Capture the cell that displays the provided text and extract its (X, Y) central coordinate. 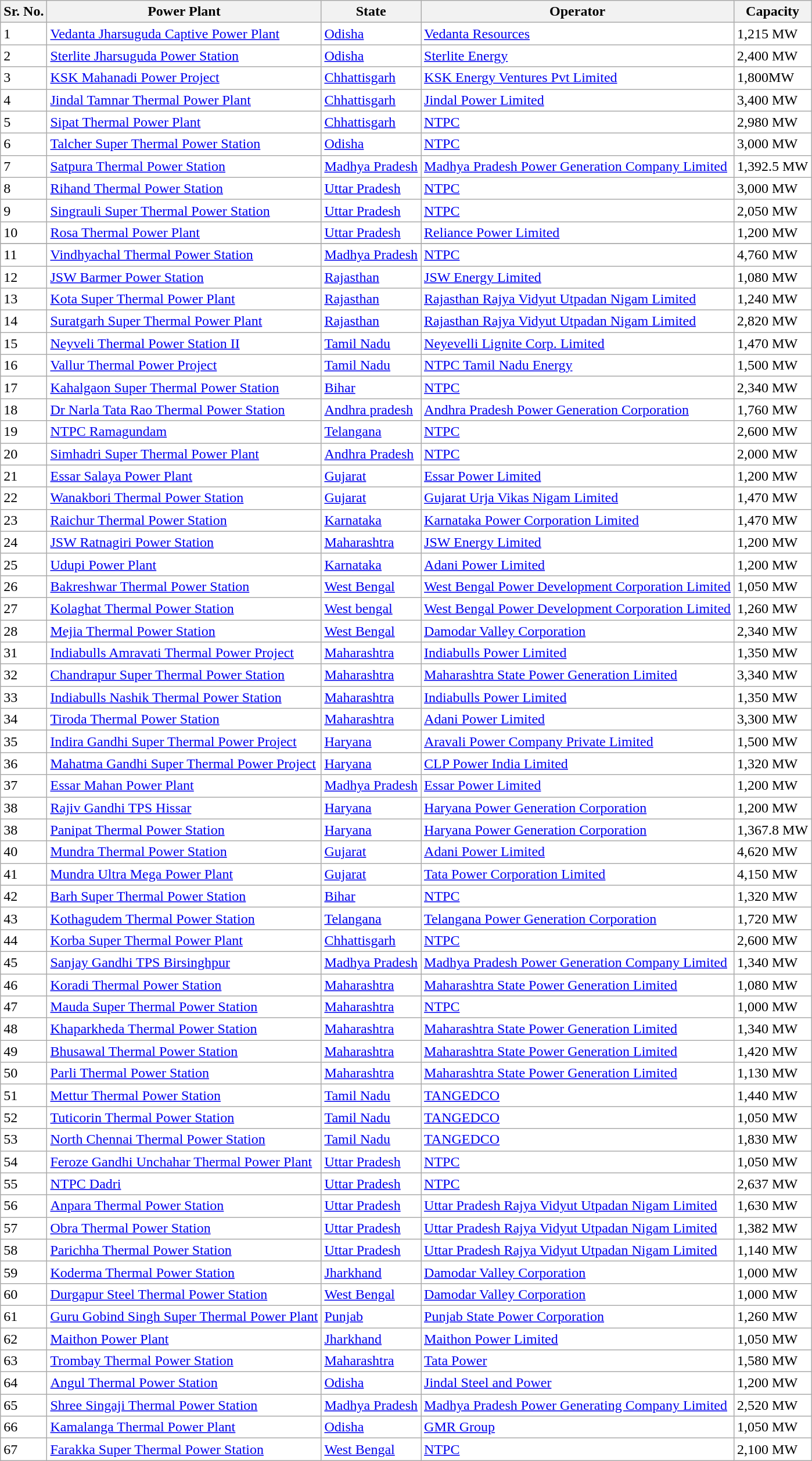
43 (24, 918)
26 (24, 586)
1,630 MW (773, 1206)
47 (24, 1007)
Rajiv Gandhi TPS Hissar (184, 808)
54 (24, 1162)
27 (24, 608)
Udupi Power Plant (184, 564)
49 (24, 1051)
25 (24, 564)
22 (24, 498)
13 (24, 299)
59 (24, 1272)
Parichha Thermal Power Station (184, 1250)
45 (24, 962)
24 (24, 542)
3,340 MW (773, 675)
Wanakbori Thermal Power Station (184, 498)
NTPC Dadri (184, 1184)
Vedanta Jharsuguda Captive Power Plant (184, 34)
Operator (577, 12)
Dr Narla Tata Rao Thermal Power Station (184, 410)
Koderma Thermal Power Station (184, 1272)
Maithon Power Plant (184, 1338)
6 (24, 144)
Korba Super Thermal Power Plant (184, 940)
51 (24, 1095)
Andhra Pradesh Power Generation Corporation (577, 410)
KSK Mahanadi Power Project (184, 78)
36 (24, 764)
Neyveli Thermal Power Station II (184, 343)
34 (24, 719)
JSW Barmer Power Station (184, 277)
14 (24, 321)
52 (24, 1118)
Mettur Thermal Power Station (184, 1095)
31 (24, 653)
4,620 MW (773, 852)
Guru Gobind Singh Super Thermal Power Plant (184, 1316)
Tiroda Thermal Power Station (184, 719)
Mahatma Gandhi Super Thermal Power Project (184, 764)
Vedanta Resources (577, 34)
28 (24, 631)
19 (24, 432)
1,382 MW (773, 1228)
KSK Energy Ventures Pvt Limited (577, 78)
Punjab State Power Corporation (577, 1316)
Reliance Power Limited (577, 232)
2,980 MW (773, 122)
53 (24, 1140)
42 (24, 896)
48 (24, 1029)
Kamalanga Thermal Power Plant (184, 1427)
62 (24, 1338)
40 (24, 852)
61 (24, 1316)
1,580 MW (773, 1361)
Kothagudem Thermal Power Station (184, 918)
32 (24, 675)
2,637 MW (773, 1184)
CLP Power India Limited (577, 764)
Kolaghat Thermal Power Station (184, 608)
7 (24, 166)
Essar Salaya Power Plant (184, 476)
Sterlite Jharsuguda Power Station (184, 56)
3,300 MW (773, 719)
35 (24, 742)
21 (24, 476)
Jindal Steel and Power (577, 1383)
West bengal (371, 608)
3 (24, 78)
Durgapur Steel Thermal Power Station (184, 1294)
Angul Thermal Power Station (184, 1383)
64 (24, 1383)
Kahalgaon Super Thermal Power Station (184, 388)
8 (24, 188)
GMR Group (577, 1427)
23 (24, 520)
Obra Thermal Power Station (184, 1228)
Jindal Power Limited (577, 100)
Indiabulls Nashik Thermal Power Station (184, 697)
1 (24, 34)
44 (24, 940)
Simhadri Super Thermal Power Plant (184, 454)
Sterlite Energy (577, 56)
11 (24, 255)
1,800MW (773, 78)
Mundra Ultra Mega Power Plant (184, 874)
1,240 MW (773, 299)
State (371, 12)
18 (24, 410)
Rihand Thermal Power Station (184, 188)
10 (24, 232)
37 (24, 786)
9 (24, 210)
Rosa Thermal Power Plant (184, 232)
Trombay Thermal Power Station (184, 1361)
2,100 MW (773, 1449)
Andhra Pradesh (371, 454)
55 (24, 1184)
Capacity (773, 12)
Chandrapur Super Thermal Power Station (184, 675)
4 (24, 100)
2,050 MW (773, 210)
33 (24, 697)
Telangana Power Generation Corporation (577, 918)
Parli Thermal Power Station (184, 1073)
4,150 MW (773, 874)
5 (24, 122)
20 (24, 454)
Anpara Thermal Power Station (184, 1206)
67 (24, 1449)
1,130 MW (773, 1073)
Sr. No. (24, 12)
NTPC Tamil Nadu Energy (577, 366)
60 (24, 1294)
North Chennai Thermal Power Station (184, 1140)
Mejia Thermal Power Station (184, 631)
Aravali Power Company Private Limited (577, 742)
66 (24, 1427)
Satpura Thermal Power Station (184, 166)
1,367.8 MW (773, 830)
Karnataka Power Corporation Limited (577, 520)
17 (24, 388)
Bakreshwar Thermal Power Station (184, 586)
56 (24, 1206)
4,760 MW (773, 255)
Shree Singaji Thermal Power Station (184, 1405)
Tata Power (577, 1361)
Khaparkheda Thermal Power Station (184, 1029)
1,720 MW (773, 918)
Indiabulls Amravati Thermal Power Project (184, 653)
Essar Mahan Power Plant (184, 786)
Bhusawal Thermal Power Station (184, 1051)
Tata Power Corporation Limited (577, 874)
16 (24, 366)
Suratgarh Super Thermal Power Plant (184, 321)
1,760 MW (773, 410)
46 (24, 985)
2,820 MW (773, 321)
Barh Super Thermal Power Station (184, 896)
Feroze Gandhi Unchahar Thermal Power Plant (184, 1162)
Sipat Thermal Power Plant (184, 122)
2,520 MW (773, 1405)
JSW Ratnagiri Power Station (184, 542)
1,830 MW (773, 1140)
Talcher Super Thermal Power Station (184, 144)
Andhra pradesh (371, 410)
Farakka Super Thermal Power Station (184, 1449)
Raichur Thermal Power Station (184, 520)
1,392.5 MW (773, 166)
57 (24, 1228)
Mauda Super Thermal Power Station (184, 1007)
1,440 MW (773, 1095)
Maithon Power Limited (577, 1338)
Jindal Tamnar Thermal Power Plant (184, 100)
Panipat Thermal Power Station (184, 830)
1,140 MW (773, 1250)
Neyevelli Lignite Corp. Limited (577, 343)
1,420 MW (773, 1051)
Indira Gandhi Super Thermal Power Project (184, 742)
Tuticorin Thermal Power Station (184, 1118)
15 (24, 343)
65 (24, 1405)
Sanjay Gandhi TPS Birsinghpur (184, 962)
Power Plant (184, 12)
Singrauli Super Thermal Power Station (184, 210)
63 (24, 1361)
2,400 MW (773, 56)
Gujarat Urja Vikas Nigam Limited (577, 498)
Vallur Thermal Power Project (184, 366)
NTPC Ramagundam (184, 432)
3,400 MW (773, 100)
Mundra Thermal Power Station (184, 852)
1,215 MW (773, 34)
Koradi Thermal Power Station (184, 985)
2,000 MW (773, 454)
2 (24, 56)
Punjab (371, 1316)
Madhya Pradesh Power Generating Company Limited (577, 1405)
50 (24, 1073)
41 (24, 874)
Vindhyachal Thermal Power Station (184, 255)
12 (24, 277)
Kota Super Thermal Power Plant (184, 299)
58 (24, 1250)
